Scan for the cell matching the given text and deliver its [X, Y] coordinate at center. 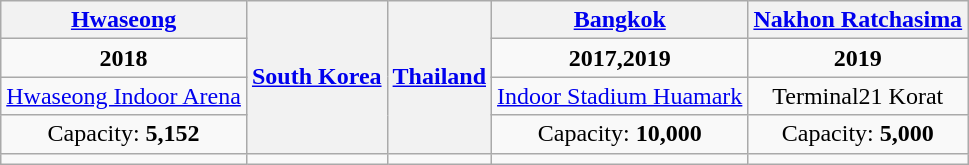
Thailand [439, 77]
Hwaseong [124, 20]
Indoor Stadium Huamark [620, 96]
2019 [858, 58]
Terminal21 Korat [858, 96]
Bangkok [620, 20]
Capacity: 5,152 [124, 134]
2018 [124, 58]
2017,2019 [620, 58]
Nakhon Ratchasima [858, 20]
Capacity: 10,000 [620, 134]
South Korea [316, 77]
Hwaseong Indoor Arena [124, 96]
Capacity: 5,000 [858, 134]
